Extract the [x, y] coordinate from the center of the cell holding the provided text.  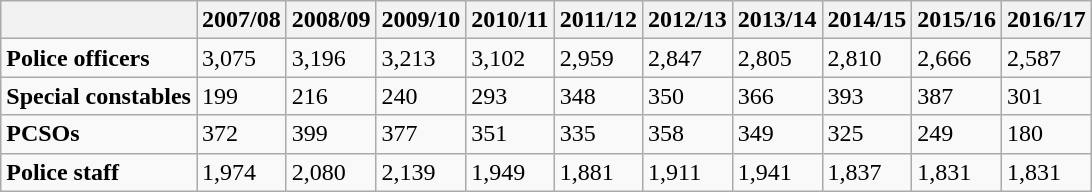
3,213 [421, 58]
387 [957, 96]
358 [688, 134]
1,941 [777, 172]
2,666 [957, 58]
351 [510, 134]
2016/17 [1047, 20]
2,847 [688, 58]
393 [867, 96]
2014/15 [867, 20]
350 [688, 96]
240 [421, 96]
3,102 [510, 58]
3,196 [331, 58]
325 [867, 134]
2008/09 [331, 20]
2010/11 [510, 20]
349 [777, 134]
372 [241, 134]
Police staff [99, 172]
348 [598, 96]
1,911 [688, 172]
Police officers [99, 58]
249 [957, 134]
293 [510, 96]
1,837 [867, 172]
301 [1047, 96]
2,810 [867, 58]
2007/08 [241, 20]
1,974 [241, 172]
216 [331, 96]
1,949 [510, 172]
199 [241, 96]
377 [421, 134]
2012/13 [688, 20]
2013/14 [777, 20]
1,881 [598, 172]
2,139 [421, 172]
2009/10 [421, 20]
2,805 [777, 58]
366 [777, 96]
399 [331, 134]
3,075 [241, 58]
2,080 [331, 172]
2,587 [1047, 58]
Special constables [99, 96]
2015/16 [957, 20]
2011/12 [598, 20]
2,959 [598, 58]
180 [1047, 134]
PCSOs [99, 134]
335 [598, 134]
